Return the (X, Y) coordinate for the center point of the cell that contains the specified text.  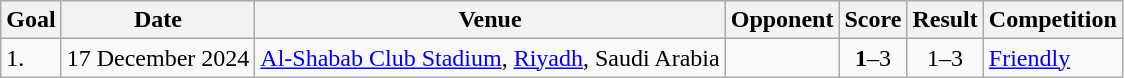
Al-Shabab Club Stadium, Riyadh, Saudi Arabia (490, 58)
Score (873, 20)
1. (31, 58)
Friendly (1052, 58)
Competition (1052, 20)
Result (945, 20)
Goal (31, 20)
Venue (490, 20)
Date (158, 20)
Opponent (782, 20)
17 December 2024 (158, 58)
